Output the [X, Y] coordinate of the center of the cell containing the given text.  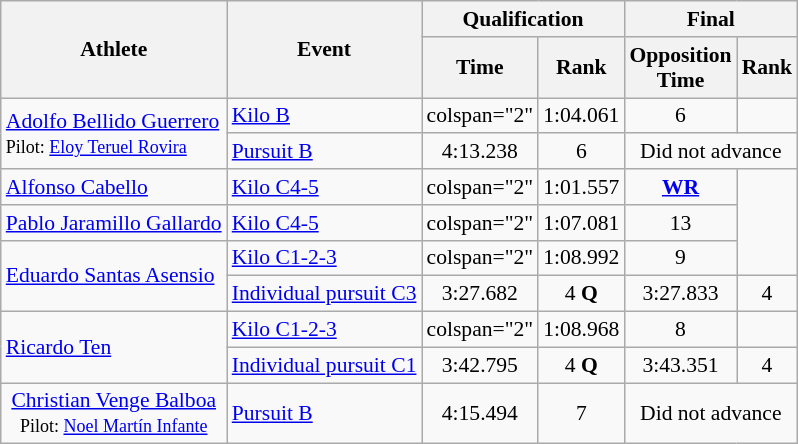
13 [680, 223]
3:27.682 [480, 294]
Ricardo Ten [114, 348]
1:08.968 [581, 330]
Individual pursuit C3 [324, 294]
Final [710, 19]
1:07.081 [581, 223]
Event [324, 50]
Eduardo Santas Asensio [114, 276]
3:42.795 [480, 365]
Christian Venge BalboaPilot: Noel Martín Infante [114, 414]
8 [680, 330]
1:04.061 [581, 116]
Adolfo Bellido GuerreroPilot: Eloy Teruel Rovira [114, 134]
3:27.833 [680, 294]
3:43.351 [680, 365]
WR [680, 187]
4:15.494 [480, 414]
1:01.557 [581, 187]
Pablo Jaramillo Gallardo [114, 223]
1:08.992 [581, 258]
Individual pursuit C1 [324, 365]
Athlete [114, 50]
7 [581, 414]
9 [680, 258]
OppositionTime [680, 68]
Alfonso Cabello [114, 187]
Qualification [524, 19]
4:13.238 [480, 152]
Kilo B [324, 116]
Time [480, 68]
